Search for the cell housing the specified text and yield its (X, Y) center coordinate. 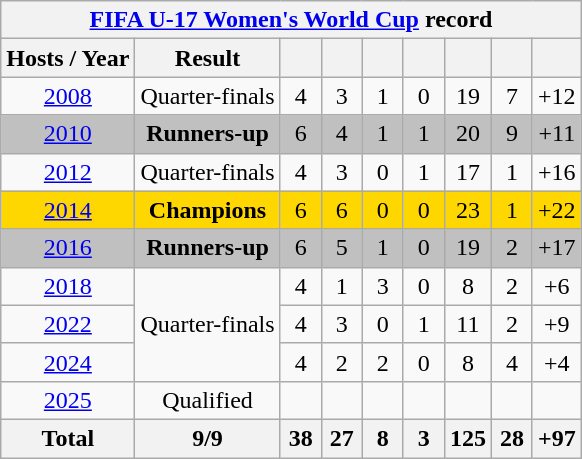
+4 (556, 362)
20 (468, 134)
38 (300, 438)
7 (512, 96)
2016 (68, 248)
28 (512, 438)
23 (468, 210)
+9 (556, 324)
Result (208, 58)
5 (342, 248)
FIFA U-17 Women's World Cup record (291, 20)
2025 (68, 400)
+6 (556, 286)
Champions (208, 210)
+12 (556, 96)
+17 (556, 248)
Qualified (208, 400)
2012 (68, 172)
2024 (68, 362)
125 (468, 438)
17 (468, 172)
+11 (556, 134)
9 (512, 134)
2014 (68, 210)
2022 (68, 324)
11 (468, 324)
+16 (556, 172)
9/9 (208, 438)
+22 (556, 210)
2018 (68, 286)
2010 (68, 134)
Total (68, 438)
27 (342, 438)
+97 (556, 438)
Hosts / Year (68, 58)
2008 (68, 96)
